Pinpoint the cell where the given text exists, returning its (X, Y) midpoint coordinate. 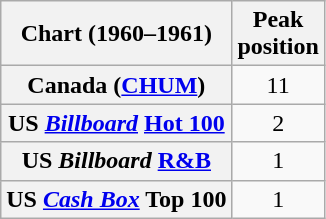
11 (278, 85)
US Cash Box Top 100 (116, 199)
US Billboard Hot 100 (116, 123)
2 (278, 123)
Peakposition (278, 34)
Chart (1960–1961) (116, 34)
US Billboard R&B (116, 161)
Canada (CHUM) (116, 85)
